Determine the [X, Y] coordinate at the center of the cell enclosing the given text.  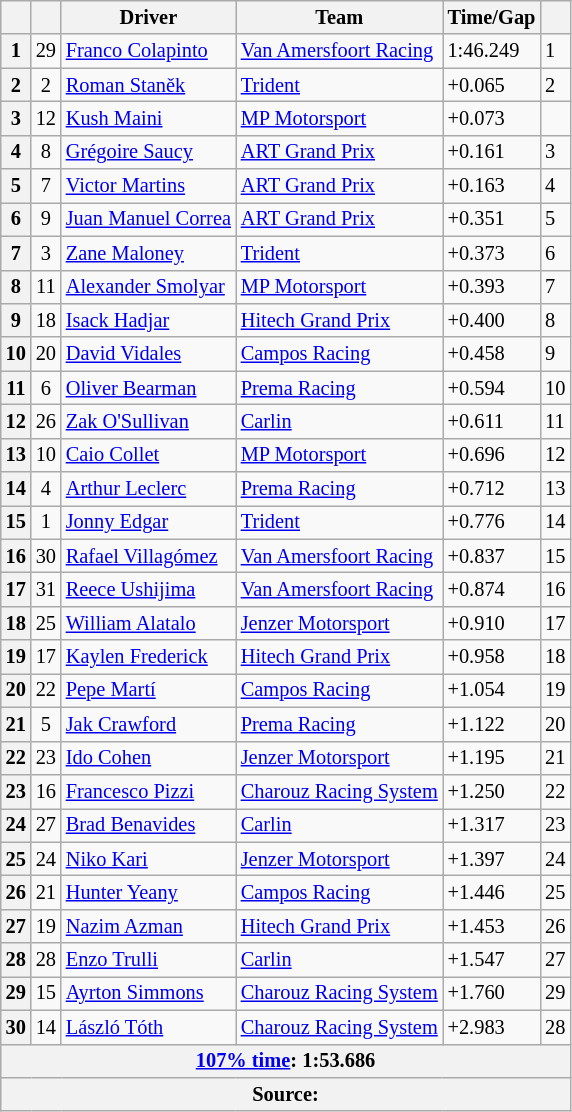
+0.065 [492, 85]
Time/Gap [492, 17]
Nazim Azman [148, 926]
Caio Collet [148, 455]
+1.122 [492, 724]
Francesco Pizzi [148, 791]
+0.776 [492, 522]
Driver [148, 17]
107% time: 1:53.686 [286, 1061]
William Alatalo [148, 623]
Victor Martins [148, 186]
Oliver Bearman [148, 388]
+1.250 [492, 791]
Source: [286, 1094]
Jak Crawford [148, 724]
Jonny Edgar [148, 522]
+1.547 [492, 960]
+0.163 [492, 186]
+2.983 [492, 1027]
Enzo Trulli [148, 960]
Isack Hadjar [148, 320]
Zak O'Sullivan [148, 421]
Brad Benavides [148, 825]
Juan Manuel Correa [148, 219]
+1.317 [492, 825]
+1.446 [492, 892]
+1.195 [492, 758]
Roman Staněk [148, 85]
+0.696 [492, 455]
+0.393 [492, 287]
Niko Kari [148, 859]
+1.397 [492, 859]
Reece Ushijima [148, 589]
1:46.249 [492, 51]
31 [46, 589]
+0.837 [492, 556]
+0.458 [492, 354]
+0.958 [492, 657]
Hunter Yeany [148, 892]
Alexander Smolyar [148, 287]
Arthur Leclerc [148, 489]
Pepe Martí [148, 690]
David Vidales [148, 354]
Zane Maloney [148, 253]
Grégoire Saucy [148, 152]
Ayrton Simmons [148, 993]
+0.594 [492, 388]
László Tóth [148, 1027]
+1.760 [492, 993]
Franco Colapinto [148, 51]
Rafael Villagómez [148, 556]
+0.373 [492, 253]
+1.054 [492, 690]
+0.611 [492, 421]
Kaylen Frederick [148, 657]
+0.351 [492, 219]
Kush Maini [148, 118]
+0.910 [492, 623]
+1.453 [492, 926]
Ido Cohen [148, 758]
+0.073 [492, 118]
+0.712 [492, 489]
Team [340, 17]
+0.161 [492, 152]
+0.874 [492, 589]
+0.400 [492, 320]
